Return the [x, y] coordinate for the center point of the cell that contains the specified text.  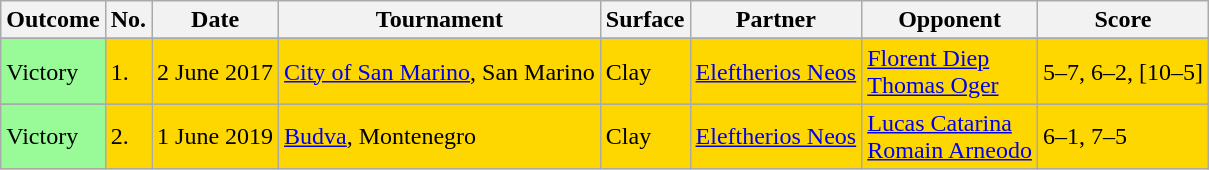
1. [128, 72]
City of San Marino, San Marino [440, 72]
Surface [645, 20]
Date [216, 20]
Score [1122, 20]
Florent Diep Thomas Oger [950, 72]
Outcome [53, 20]
Budva, Montenegro [440, 136]
6–1, 7–5 [1122, 136]
5–7, 6–2, [10–5] [1122, 72]
2 June 2017 [216, 72]
2. [128, 136]
Opponent [950, 20]
Tournament [440, 20]
Lucas Catarina Romain Arneodo [950, 136]
No. [128, 20]
Partner [776, 20]
1 June 2019 [216, 136]
